Pinpoint the cell where the given text exists, returning its (x, y) midpoint coordinate. 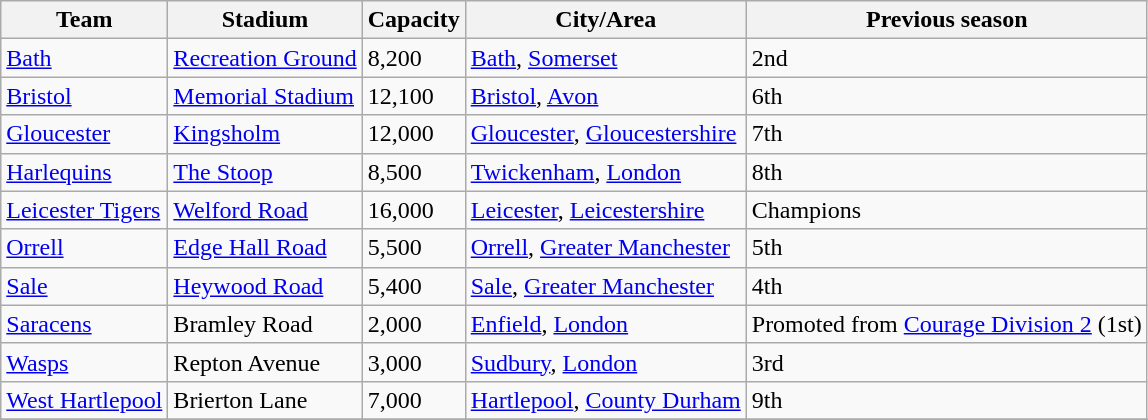
2,000 (414, 324)
Wasps (84, 362)
12,000 (414, 134)
Recreation Ground (265, 58)
Champions (946, 210)
5,500 (414, 248)
Kingsholm (265, 134)
3rd (946, 362)
12,100 (414, 96)
Stadium (265, 20)
Brierton Lane (265, 400)
Orrell (84, 248)
Twickenham, London (606, 172)
Memorial Stadium (265, 96)
16,000 (414, 210)
City/Area (606, 20)
Welford Road (265, 210)
Sale (84, 286)
Sudbury, London (606, 362)
Edge Hall Road (265, 248)
4th (946, 286)
Leicester, Leicestershire (606, 210)
Bramley Road (265, 324)
Repton Avenue (265, 362)
Gloucester, Gloucestershire (606, 134)
Harlequins (84, 172)
Previous season (946, 20)
Heywood Road (265, 286)
7,000 (414, 400)
Team (84, 20)
Orrell, Greater Manchester (606, 248)
Sale, Greater Manchester (606, 286)
9th (946, 400)
6th (946, 96)
8,200 (414, 58)
5,400 (414, 286)
Gloucester (84, 134)
Bristol (84, 96)
West Hartlepool (84, 400)
Bath, Somerset (606, 58)
Capacity (414, 20)
Bristol, Avon (606, 96)
Leicester Tigers (84, 210)
7th (946, 134)
8th (946, 172)
3,000 (414, 362)
8,500 (414, 172)
Saracens (84, 324)
Promoted from Courage Division 2 (1st) (946, 324)
2nd (946, 58)
5th (946, 248)
Bath (84, 58)
Enfield, London (606, 324)
Hartlepool, County Durham (606, 400)
The Stoop (265, 172)
